Locate the cell with the specified text and output its [X, Y] center coordinate. 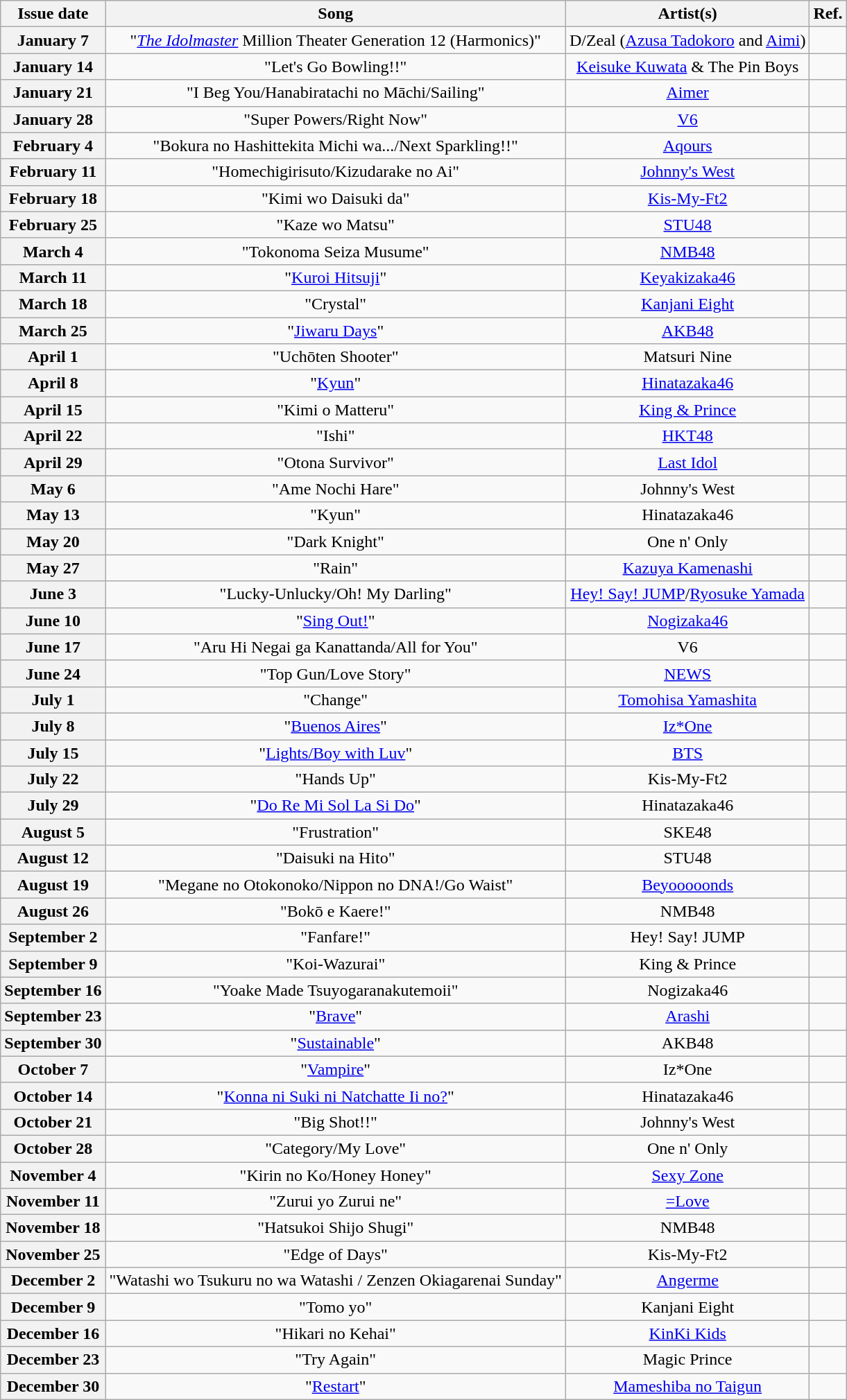
"Do Re Mi Sol La Si Do" [336, 806]
"Yoake Made Tsuyogaranakutemoii" [336, 990]
Aimer [687, 93]
May 27 [53, 568]
Sexy Zone [687, 1175]
"Uchōten Shooter" [336, 357]
SKE48 [687, 832]
Issue date [53, 14]
"Kimi o Matteru" [336, 410]
HKT48 [687, 436]
"Kuroi Hitsuji" [336, 277]
"Koi-Wazurai" [336, 964]
September 30 [53, 1043]
July 1 [53, 700]
Aqours [687, 146]
"Category/My Love" [336, 1148]
Last Idol [687, 463]
November 18 [53, 1228]
October 7 [53, 1069]
"Hands Up" [336, 779]
Arashi [687, 1017]
Hey! Say! JUMP/Ryosuke Yamada [687, 594]
D/Zeal (Azusa Tadokoro and Aimi) [687, 40]
December 2 [53, 1281]
Matsuri Nine [687, 357]
August 26 [53, 911]
Mameshiba no Taigun [687, 1386]
July 22 [53, 779]
January 14 [53, 67]
December 30 [53, 1386]
"Jiwaru Days" [336, 331]
Hey! Say! JUMP [687, 937]
Angerme [687, 1281]
"Aru Hi Negai ga Kanattanda/All for You" [336, 647]
"Brave" [336, 1017]
April 22 [53, 436]
"The Idolmaster Million Theater Generation 12 (Harmonics)" [336, 40]
July 8 [53, 726]
October 21 [53, 1122]
April 8 [53, 383]
Keyakizaka46 [687, 277]
April 1 [53, 357]
February 4 [53, 146]
"Daisuki na Hito" [336, 858]
August 5 [53, 832]
January 21 [53, 93]
"Sustainable" [336, 1043]
May 13 [53, 515]
"Watashi wo Tsukuru no wa Watashi / Zenzen Okiagarenai Sunday" [336, 1281]
"Otona Survivor" [336, 463]
August 19 [53, 885]
December 16 [53, 1333]
"Hatsukoi Shijo Shugi" [336, 1228]
December 9 [53, 1307]
June 17 [53, 647]
October 28 [53, 1148]
March 25 [53, 331]
"Let's Go Bowling!!" [336, 67]
November 25 [53, 1254]
May 20 [53, 542]
"Restart" [336, 1386]
"Change" [336, 700]
September 9 [53, 964]
"Megane no Otokonoko/Nippon no DNA!/Go Waist" [336, 885]
"Tomo yo" [336, 1307]
"Ishi" [336, 436]
September 16 [53, 990]
NEWS [687, 673]
Ref. [828, 14]
Artist(s) [687, 14]
June 10 [53, 621]
Magic Prince [687, 1360]
Song [336, 14]
March 18 [53, 304]
February 18 [53, 198]
March 4 [53, 251]
February 11 [53, 172]
May 6 [53, 489]
April 29 [53, 463]
"Ame Nochi Hare" [336, 489]
June 3 [53, 594]
"Lucky-Unlucky/Oh! My Darling" [336, 594]
"Konna ni Suki ni Natchatte Ii no?" [336, 1096]
"Crystal" [336, 304]
February 25 [53, 225]
"Dark Knight" [336, 542]
KinKi Kids [687, 1333]
January 7 [53, 40]
"Hikari no Kehai" [336, 1333]
Beyooooonds [687, 885]
"Top Gun/Love Story" [336, 673]
"Fanfare!" [336, 937]
=Love [687, 1202]
"Tokonoma Seiza Musume" [336, 251]
Kazuya Kamenashi [687, 568]
June 24 [53, 673]
"Frustration" [336, 832]
September 23 [53, 1017]
November 11 [53, 1202]
"Bokō e Kaere!" [336, 911]
January 28 [53, 119]
"Zurui yo Zurui ne" [336, 1202]
"Lights/Boy with Luv" [336, 752]
"Vampire" [336, 1069]
"Big Shot!!" [336, 1122]
"Kaze wo Matsu" [336, 225]
"I Beg You/Hanabiratachi no Māchi/Sailing" [336, 93]
"Kimi wo Daisuki da" [336, 198]
March 11 [53, 277]
Tomohisa Yamashita [687, 700]
July 29 [53, 806]
October 14 [53, 1096]
"Kirin no Ko/Honey Honey" [336, 1175]
"Sing Out!" [336, 621]
November 4 [53, 1175]
"Homechigirisuto/Kizudarake no Ai" [336, 172]
August 12 [53, 858]
July 15 [53, 752]
"Bokura no Hashittekita Michi wa.../Next Sparkling!!" [336, 146]
December 23 [53, 1360]
"Try Again" [336, 1360]
September 2 [53, 937]
"Super Powers/Right Now" [336, 119]
"Edge of Days" [336, 1254]
Keisuke Kuwata & The Pin Boys [687, 67]
"Buenos Aires" [336, 726]
BTS [687, 752]
"Rain" [336, 568]
April 15 [53, 410]
